Return (x, y) of the center of cell containing provided text 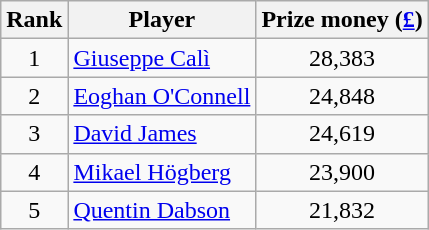
Rank (34, 20)
28,383 (342, 58)
Quentin Dabson (162, 210)
3 (34, 134)
David James (162, 134)
Giuseppe Calì (162, 58)
Mikael Högberg (162, 172)
24,619 (342, 134)
4 (34, 172)
23,900 (342, 172)
5 (34, 210)
Prize money (£) (342, 20)
1 (34, 58)
2 (34, 96)
21,832 (342, 210)
Player (162, 20)
Eoghan O'Connell (162, 96)
24,848 (342, 96)
